Search for the cell housing the specified text and yield its [X, Y] center coordinate. 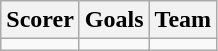
Team [183, 20]
Goals [114, 20]
Scorer [40, 20]
